Output the (x, y) coordinate of the center of the cell containing the given text.  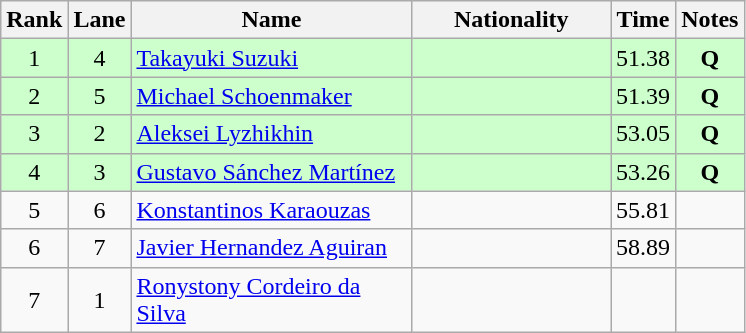
Notes (710, 20)
58.89 (644, 248)
Konstantinos Karaouzas (272, 210)
Gustavo Sánchez Martínez (272, 172)
51.39 (644, 96)
Ronystony Cordeiro da Silva (272, 300)
Aleksei Lyzhikhin (272, 134)
53.26 (644, 172)
Lane (100, 20)
Nationality (512, 20)
Takayuki Suzuki (272, 58)
Michael Schoenmaker (272, 96)
Time (644, 20)
55.81 (644, 210)
Name (272, 20)
Rank (34, 20)
51.38 (644, 58)
53.05 (644, 134)
Javier Hernandez Aguiran (272, 248)
